Pinpoint the cell where the given text exists, returning its [x, y] midpoint coordinate. 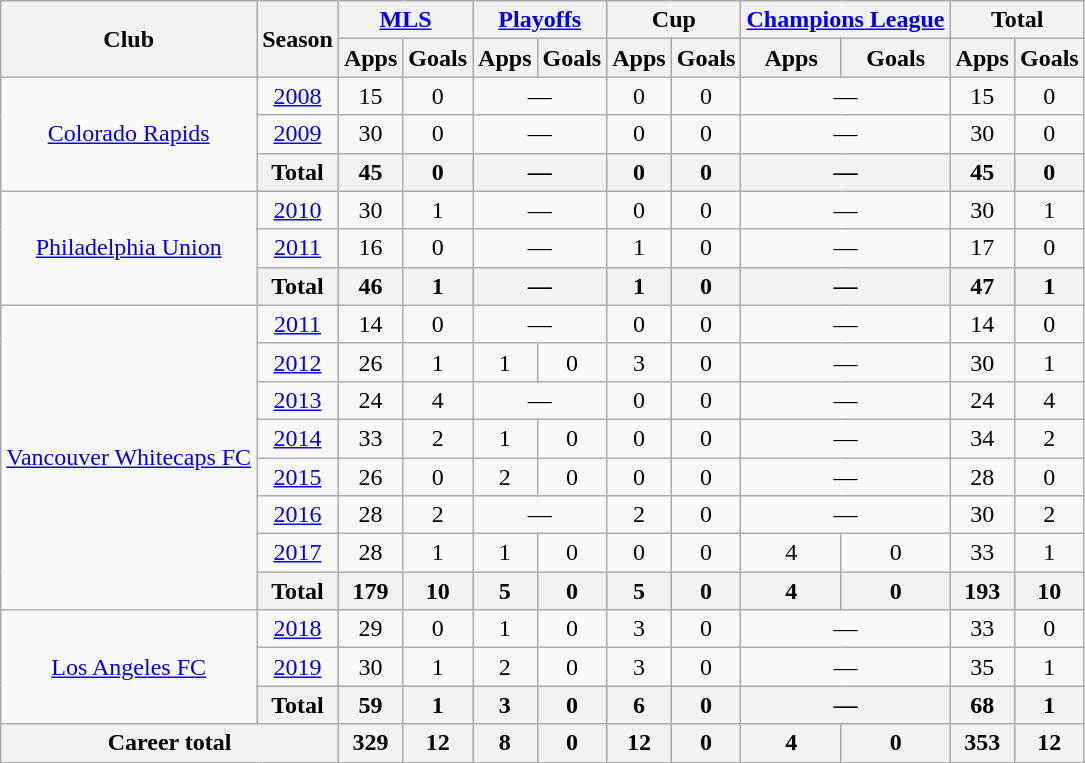
MLS [405, 20]
2008 [298, 96]
Club [129, 39]
2015 [298, 477]
2013 [298, 400]
59 [370, 705]
2012 [298, 362]
329 [370, 743]
68 [982, 705]
35 [982, 667]
179 [370, 591]
2017 [298, 553]
Playoffs [540, 20]
16 [370, 248]
6 [639, 705]
34 [982, 438]
Champions League [846, 20]
29 [370, 629]
Los Angeles FC [129, 667]
2009 [298, 134]
193 [982, 591]
2014 [298, 438]
2016 [298, 515]
2019 [298, 667]
Season [298, 39]
2018 [298, 629]
8 [505, 743]
17 [982, 248]
Career total [170, 743]
Vancouver Whitecaps FC [129, 457]
2010 [298, 210]
Cup [674, 20]
Colorado Rapids [129, 134]
47 [982, 286]
46 [370, 286]
Philadelphia Union [129, 248]
353 [982, 743]
